Output the [X, Y] coordinate of the center of the cell containing the given text.  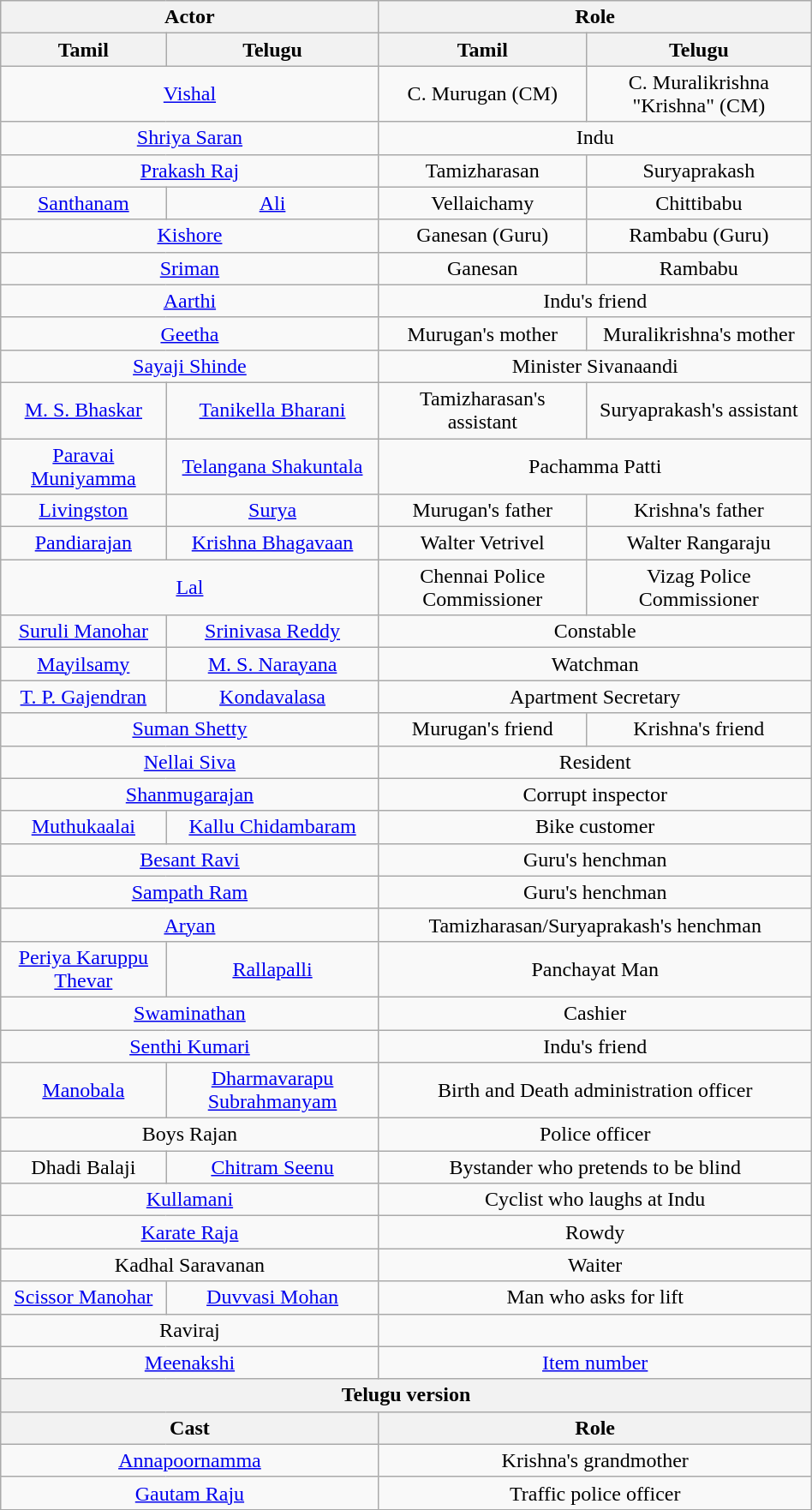
Aarthi [190, 301]
Pachamma Patti [594, 466]
Suruli Manohar [84, 632]
Meenakshi [190, 1363]
Traffic police officer [594, 1493]
Mayilsamy [84, 664]
Kallu Chidambaram [272, 827]
T. P. Gajendran [84, 697]
Bystander who pretends to be blind [594, 1167]
Man who asks for lift [594, 1297]
Kadhal Saravanan [190, 1265]
Murugan's friend [482, 729]
Muthukaalai [84, 827]
Cyclist who laughs at Indu [594, 1200]
Minister Sivanaandi [594, 366]
Krishna's grandmother [594, 1460]
Chitram Seenu [272, 1167]
Item number [594, 1363]
Dhadi Balaji [84, 1167]
Periya Karuppu Thevar [84, 968]
Ganesan (Guru) [482, 236]
Murugan's father [482, 511]
Geetha [190, 333]
Chennai Police Commissioner [482, 588]
Walter Vetrivel [482, 543]
Krishna Bhagavaan [272, 543]
Tamizharasan/Suryaprakash's henchman [594, 925]
Nellai Siva [190, 762]
Vellaichamy [482, 203]
Rallapalli [272, 968]
Duvvasi Mohan [272, 1297]
Actor [190, 17]
Shanmugarajan [190, 794]
Krishna's father [699, 511]
Cast [190, 1428]
Scissor Manohar [84, 1297]
Raviraj [190, 1330]
Corrupt inspector [594, 794]
Vizag Police Commissioner [699, 588]
Livingston [84, 511]
Chittibabu [699, 203]
M. S. Bhaskar [84, 410]
M. S. Narayana [272, 664]
Apartment Secretary [594, 697]
Cashier [594, 1013]
C. Murugan (CM) [482, 94]
Ali [272, 203]
Waiter [594, 1265]
Besant Ravi [190, 860]
Santhanam [84, 203]
Suman Shetty [190, 729]
Surya [272, 511]
Rambabu [699, 268]
Police officer [594, 1135]
Ganesan [482, 268]
Indu [594, 138]
Shriya Saran [190, 138]
Sampath Ram [190, 892]
Annapoornamma [190, 1460]
Walter Rangaraju [699, 543]
Muralikrishna's mother [699, 333]
Murugan's mother [482, 333]
Karate Raja [190, 1232]
Rambabu (Guru) [699, 236]
Telugu version [406, 1395]
Kondavalasa [272, 697]
Senthi Kumari [190, 1046]
Tanikella Bharani [272, 410]
Kullamani [190, 1200]
Suryaprakash's assistant [699, 410]
Prakash Raj [190, 171]
Tamizharasan [482, 171]
Vishal [190, 94]
Tamizharasan's assistant [482, 410]
Kishore [190, 236]
Resident [594, 762]
Panchayat Man [594, 968]
C. Muralikrishna "Krishna" (CM) [699, 94]
Sriman [190, 268]
Birth and Death administration officer [594, 1090]
Lal [190, 588]
Bike customer [594, 827]
Aryan [190, 925]
Sayaji Shinde [190, 366]
Krishna's friend [699, 729]
Swaminathan [190, 1013]
Manobala [84, 1090]
Suryaprakash [699, 171]
Boys Rajan [190, 1135]
Telangana Shakuntala [272, 466]
Pandiarajan [84, 543]
Dharmavarapu Subrahmanyam [272, 1090]
Paravai Muniyamma [84, 466]
Srinivasa Reddy [272, 632]
Gautam Raju [190, 1493]
Rowdy [594, 1232]
Watchman [594, 664]
Constable [594, 632]
